Find where the given text appears and provide that cell's center as (x, y) coordinate. 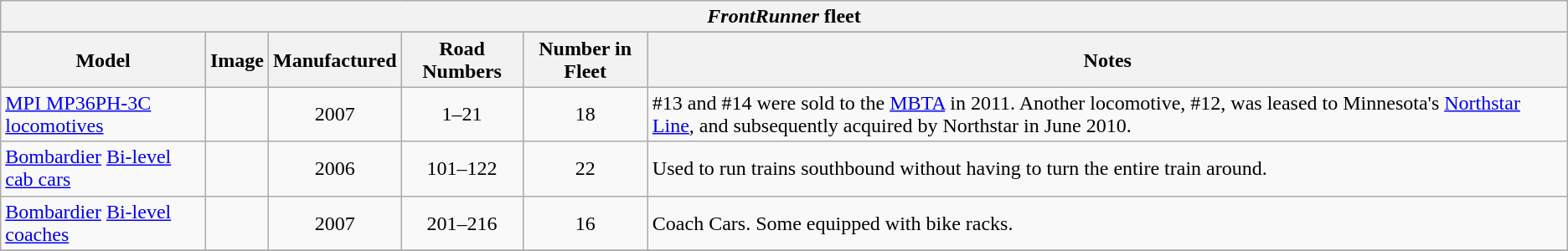
201–216 (462, 223)
Manufactured (335, 60)
Image (236, 60)
1–21 (462, 114)
Coach Cars. Some equipped with bike racks. (1107, 223)
FrontRunner fleet (784, 17)
18 (585, 114)
2006 (335, 169)
16 (585, 223)
Used to run trains southbound without having to turn the entire train around. (1107, 169)
Number in Fleet (585, 60)
MPI MP36PH-3C locomotives (104, 114)
Model (104, 60)
22 (585, 169)
Bombardier Bi-level cab cars (104, 169)
Notes (1107, 60)
Road Numbers (462, 60)
101–122 (462, 169)
Bombardier Bi-level coaches (104, 223)
